Detect which cell encompasses the target text, then output its (X, Y) center coordinate. 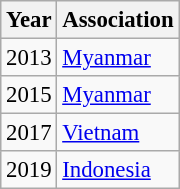
2019 (29, 170)
2015 (29, 95)
Vietnam (118, 133)
2013 (29, 58)
Year (29, 20)
Association (118, 20)
Indonesia (118, 170)
2017 (29, 133)
